Locate the cell with the specified text and output its (X, Y) center coordinate. 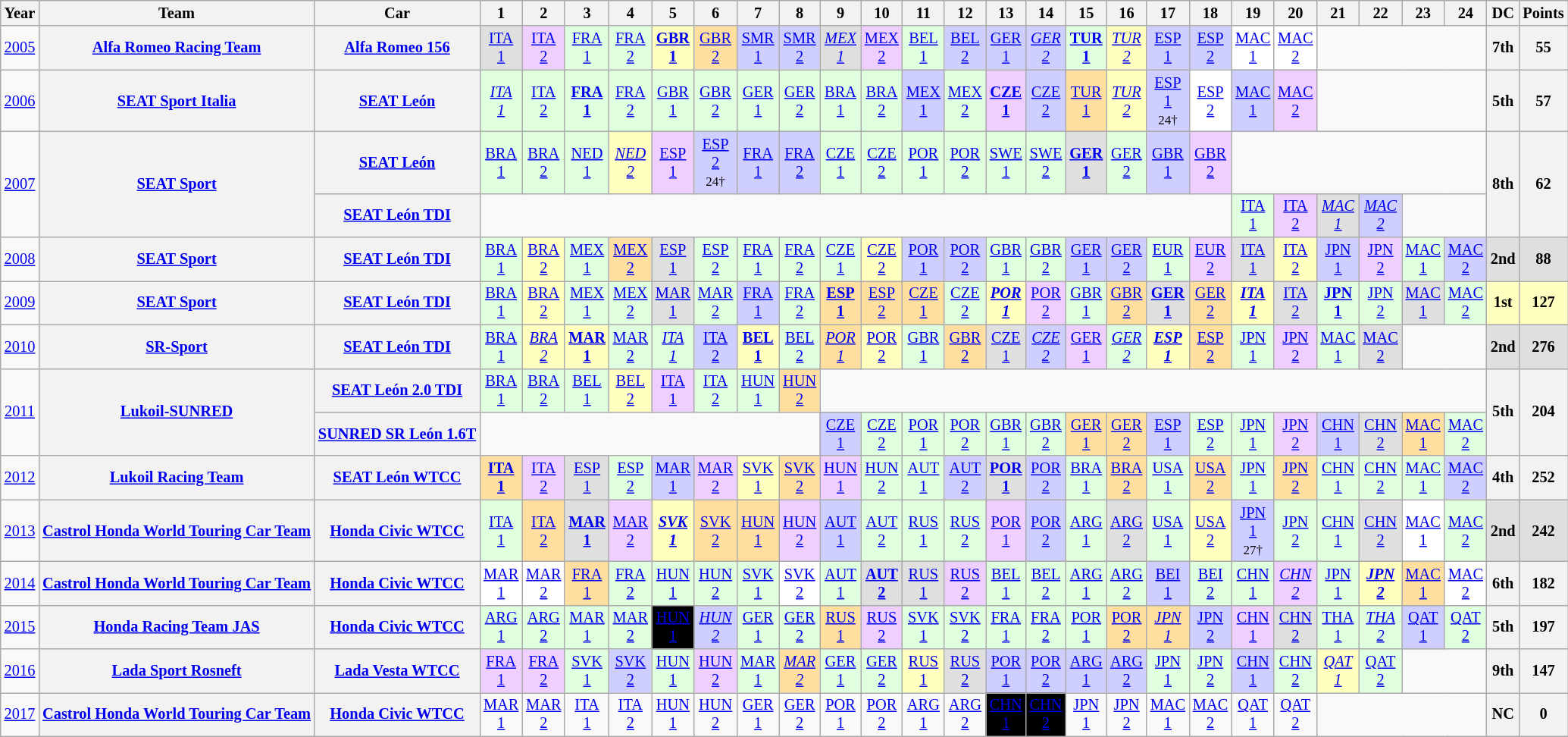
13 (1006, 13)
55 (1543, 48)
2012 (20, 478)
8th (1504, 183)
14 (1046, 13)
EUR1 (1168, 259)
Alfa Romeo Racing Team (177, 48)
10 (882, 13)
182 (1543, 583)
11 (923, 13)
Lukoil Racing Team (177, 478)
SWE1 (1006, 162)
18 (1210, 13)
2014 (20, 583)
2007 (20, 183)
SEAT León WTCC (397, 478)
6th (1504, 583)
16 (1126, 13)
197 (1543, 627)
Lada Sport Rosneft (177, 671)
204 (1543, 412)
ESP124† (1168, 101)
SR-Sport (177, 347)
2010 (20, 347)
12 (966, 13)
62 (1543, 183)
2005 (20, 48)
22 (1381, 13)
24 (1466, 13)
SEAT León 2.0 TDI (397, 390)
2006 (20, 101)
Honda Racing Team JAS (177, 627)
4th (1504, 478)
THA1 (1338, 627)
15 (1086, 13)
9 (840, 13)
276 (1543, 347)
7 (758, 13)
SUNRED SR León 1.6T (397, 434)
242 (1543, 531)
2 (543, 13)
2011 (20, 412)
0 (1543, 714)
9th (1504, 671)
21 (1338, 13)
147 (1543, 671)
1 (501, 13)
SWE2 (1046, 162)
ESP224† (715, 162)
SMR1 (758, 48)
Lukoil-SUNRED (177, 412)
127 (1543, 303)
2009 (20, 303)
Year (20, 13)
NC (1504, 714)
JPN127† (1253, 531)
17 (1168, 13)
6 (715, 13)
88 (1543, 259)
2013 (20, 531)
NED1 (587, 162)
Points (1543, 13)
Team (177, 13)
DC (1504, 13)
3 (587, 13)
23 (1423, 13)
NED2 (631, 162)
SMR2 (800, 48)
2015 (20, 627)
EUR2 (1210, 259)
BEI1 (1168, 583)
2008 (20, 259)
Car (397, 13)
THA2 (1381, 627)
SEAT Sport Italia (177, 101)
1st (1504, 303)
19 (1253, 13)
20 (1295, 13)
8 (800, 13)
Alfa Romeo 156 (397, 48)
5 (673, 13)
4 (631, 13)
2016 (20, 671)
BEI2 (1210, 583)
7th (1504, 48)
Lada Vesta WTCC (397, 671)
252 (1543, 478)
2017 (20, 714)
57 (1543, 101)
